Return the (x, y) coordinate for the center point of the cell that contains the specified text.  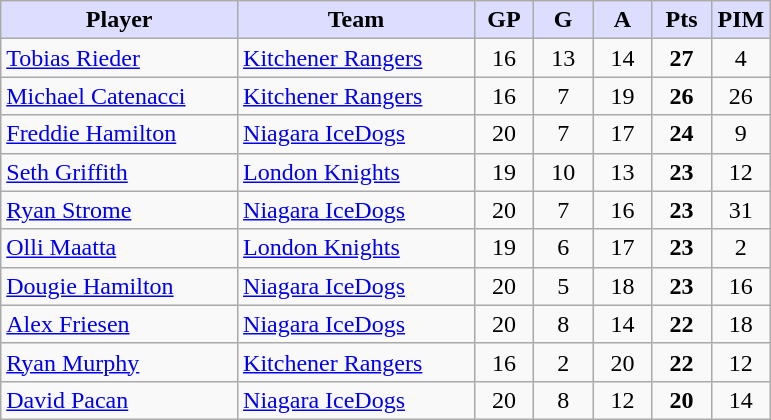
Olli Maatta (120, 248)
Team (356, 20)
A (622, 20)
Alex Friesen (120, 324)
G (564, 20)
PIM (740, 20)
Dougie Hamilton (120, 286)
27 (682, 58)
GP (504, 20)
Player (120, 20)
4 (740, 58)
31 (740, 210)
David Pacan (120, 400)
Pts (682, 20)
10 (564, 172)
Tobias Rieder (120, 58)
9 (740, 134)
Seth Griffith (120, 172)
Ryan Murphy (120, 362)
Michael Catenacci (120, 96)
24 (682, 134)
5 (564, 286)
Ryan Strome (120, 210)
6 (564, 248)
Freddie Hamilton (120, 134)
